Locate the cell with the specified text and output its [X, Y] center coordinate. 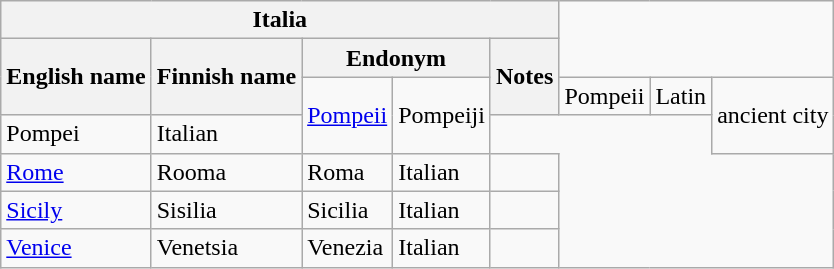
Venezia [348, 248]
Sicilia [348, 210]
Notes [524, 77]
Rooma [226, 172]
Sicily [76, 210]
Pompeiji [442, 115]
Sisilia [226, 210]
Pompei [76, 134]
ancient city [773, 115]
English name [76, 77]
Finnish name [226, 77]
Endonym [396, 58]
Italia [280, 20]
Latin [681, 96]
Roma [348, 172]
Venice [76, 248]
Rome [76, 172]
Venetsia [226, 248]
